Detect which cell encompasses the target text, then output its (x, y) center coordinate. 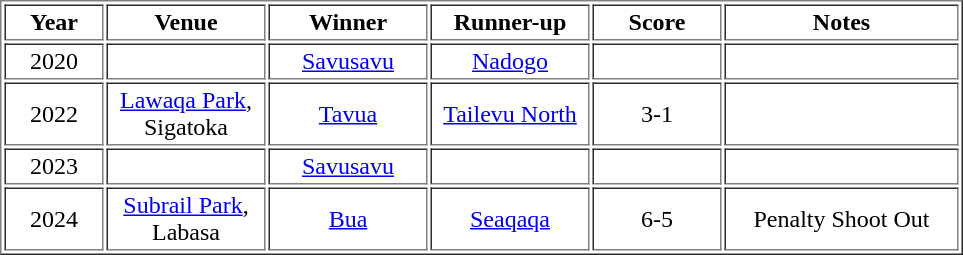
Notes (841, 22)
Seaqaqa (510, 220)
2023 (54, 166)
2022 (54, 114)
Nadogo (510, 62)
Penalty Shoot Out (841, 220)
Runner-up (510, 22)
Bua (348, 220)
3-1 (656, 114)
Subrail Park, Labasa (186, 220)
Venue (186, 22)
Tailevu North (510, 114)
2024 (54, 220)
2020 (54, 62)
6-5 (656, 220)
Lawaqa Park, Sigatoka (186, 114)
Tavua (348, 114)
Winner (348, 22)
Score (656, 22)
Year (54, 22)
